Capture the cell that displays the provided text and extract its [X, Y] central coordinate. 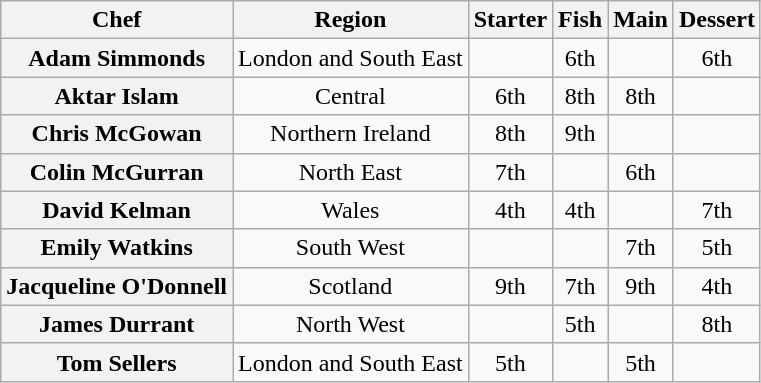
Fish [580, 20]
James Durrant [117, 324]
South West [350, 248]
Scotland [350, 286]
Colin McGurran [117, 172]
North West [350, 324]
Jacqueline O'Donnell [117, 286]
North East [350, 172]
Emily Watkins [117, 248]
Starter [510, 20]
Region [350, 20]
Central [350, 96]
Main [641, 20]
Chris McGowan [117, 134]
Northern Ireland [350, 134]
Tom Sellers [117, 362]
Wales [350, 210]
David Kelman [117, 210]
Adam Simmonds [117, 58]
Aktar Islam [117, 96]
Dessert [716, 20]
Chef [117, 20]
